Detect which cell encompasses the target text, then output its (X, Y) center coordinate. 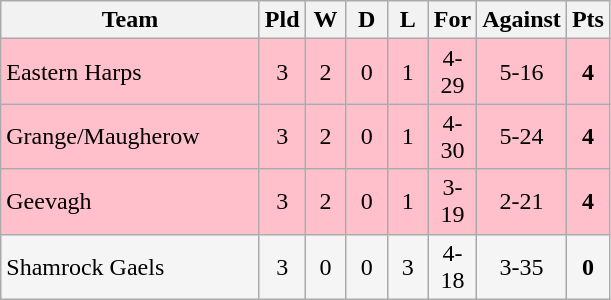
Team (130, 20)
For (452, 20)
2-21 (522, 202)
4-18 (452, 266)
3-19 (452, 202)
Pld (282, 20)
5-24 (522, 136)
L (408, 20)
D (366, 20)
Geevagh (130, 202)
Shamrock Gaels (130, 266)
3-35 (522, 266)
4-29 (452, 72)
Grange/Maugherow (130, 136)
4-30 (452, 136)
Against (522, 20)
Pts (588, 20)
5-16 (522, 72)
W (326, 20)
Eastern Harps (130, 72)
